Detect which cell encompasses the target text, then output its (x, y) center coordinate. 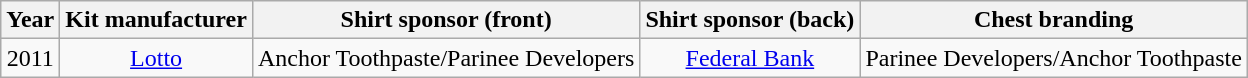
Federal Bank (750, 58)
Chest branding (1054, 20)
Lotto (156, 58)
Parinee Developers/Anchor Toothpaste (1054, 58)
2011 (30, 58)
Kit manufacturer (156, 20)
Shirt sponsor (front) (446, 20)
Shirt sponsor (back) (750, 20)
Year (30, 20)
Anchor Toothpaste/Parinee Developers (446, 58)
